Return the [x, y] coordinate for the center point of the cell that contains the specified text.  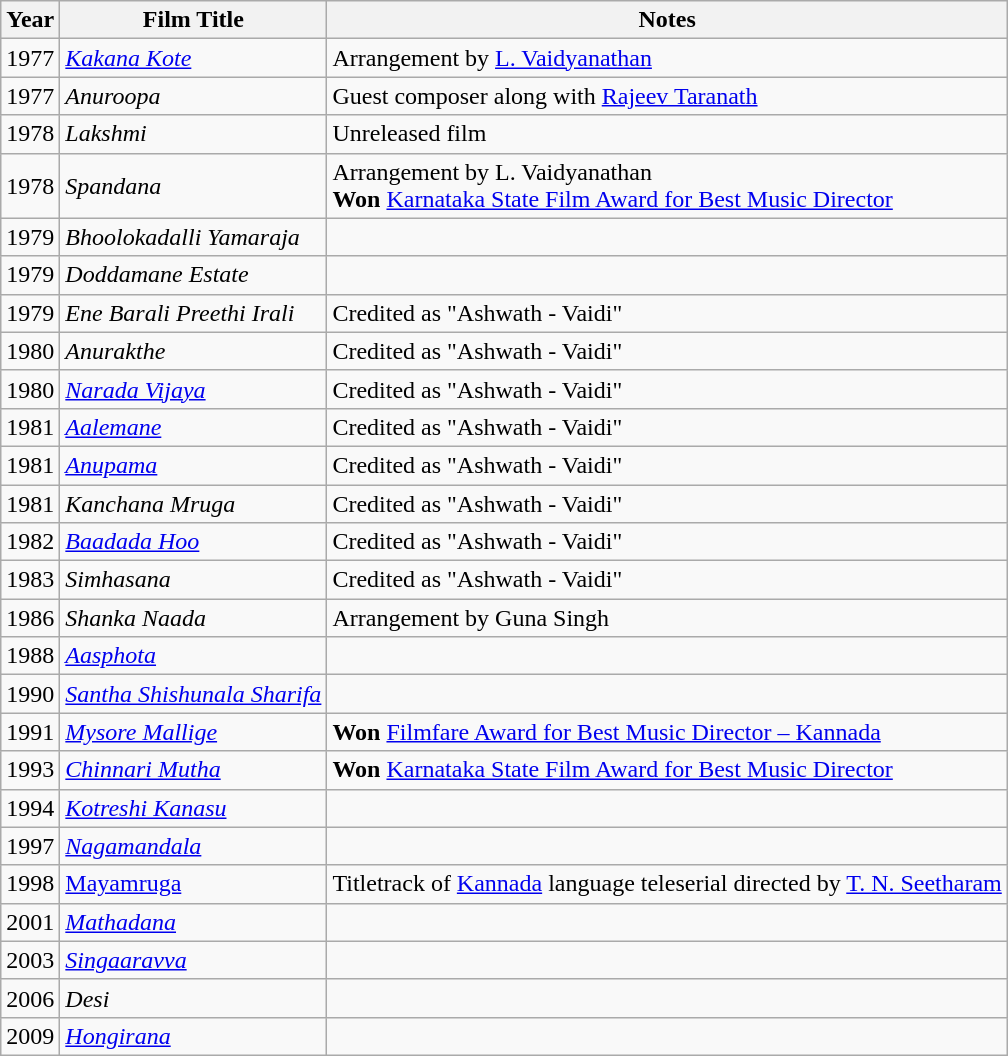
1991 [30, 732]
2001 [30, 922]
Guest composer along with Rajeev Taranath [667, 96]
Baadada Hoo [194, 542]
Anupama [194, 465]
1986 [30, 618]
1983 [30, 580]
Hongirana [194, 1036]
1998 [30, 884]
1982 [30, 542]
Won Karnataka State Film Award for Best Music Director [667, 770]
Arrangement by Guna Singh [667, 618]
1988 [30, 656]
Won Filmfare Award for Best Music Director – Kannada [667, 732]
Spandana [194, 186]
1994 [30, 808]
Kotreshi Kanasu [194, 808]
Simhasana [194, 580]
1993 [30, 770]
Santha Shishunala Sharifa [194, 694]
Aasphota [194, 656]
Anurakthe [194, 351]
Anuroopa [194, 96]
Doddamane Estate [194, 275]
2006 [30, 998]
Shanka Naada [194, 618]
1990 [30, 694]
Kanchana Mruga [194, 503]
1997 [30, 846]
Singaaravva [194, 960]
Film Title [194, 20]
2003 [30, 960]
Ene Barali Preethi Irali [194, 313]
2009 [30, 1036]
Mathadana [194, 922]
Narada Vijaya [194, 389]
Titletrack of Kannada language teleserial directed by T. N. Seetharam [667, 884]
Year [30, 20]
Unreleased film [667, 134]
Chinnari Mutha [194, 770]
Mayamruga [194, 884]
Bhoolokadalli Yamaraja [194, 237]
Kakana Kote [194, 58]
Arrangement by L. Vaidyanathan Won Karnataka State Film Award for Best Music Director [667, 186]
Desi [194, 998]
Notes [667, 20]
Aalemane [194, 427]
Mysore Mallige [194, 732]
Nagamandala [194, 846]
Lakshmi [194, 134]
Arrangement by L. Vaidyanathan [667, 58]
